Find where the given text appears and provide that cell's center as (x, y) coordinate. 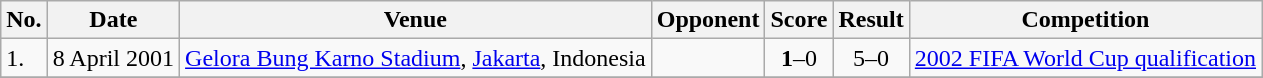
1. (24, 58)
2002 FIFA World Cup qualification (1085, 58)
8 April 2001 (113, 58)
Opponent (708, 20)
Gelora Bung Karno Stadium, Jakarta, Indonesia (416, 58)
Score (799, 20)
Competition (1085, 20)
1–0 (799, 58)
Result (871, 20)
Date (113, 20)
No. (24, 20)
5–0 (871, 58)
Venue (416, 20)
